Identify which cell holds the provided text, then report its [x, y] central coordinate. 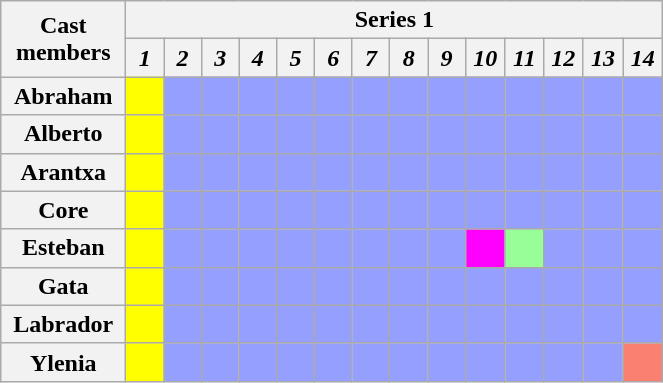
Abraham [64, 96]
2 [183, 58]
12 [563, 58]
Esteban [64, 248]
9 [447, 58]
11 [524, 58]
4 [258, 58]
Series 1 [394, 20]
Gata [64, 286]
13 [603, 58]
Alberto [64, 134]
3 [220, 58]
7 [371, 58]
Cast members [64, 39]
Labrador [64, 324]
10 [485, 58]
14 [643, 58]
5 [296, 58]
1 [145, 58]
Core [64, 210]
6 [333, 58]
8 [409, 58]
Ylenia [64, 362]
Arantxa [64, 172]
